Detect which cell encompasses the target text, then output its [X, Y] center coordinate. 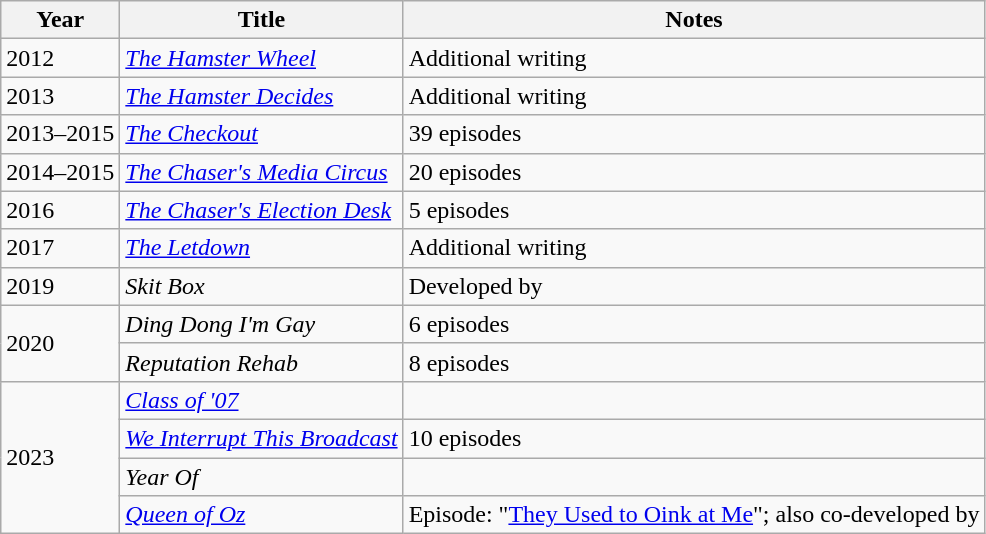
Episode: "They Used to Oink at Me"; also co-developed by [694, 515]
20 episodes [694, 172]
2013–2015 [60, 134]
Skit Box [262, 286]
2017 [60, 248]
The Checkout [262, 134]
2014–2015 [60, 172]
Reputation Rehab [262, 362]
Class of '07 [262, 400]
We Interrupt This Broadcast [262, 438]
The Letdown [262, 248]
6 episodes [694, 324]
2013 [60, 96]
2020 [60, 343]
2023 [60, 457]
Ding Dong I'm Gay [262, 324]
5 episodes [694, 210]
Notes [694, 20]
8 episodes [694, 362]
2016 [60, 210]
Year [60, 20]
2019 [60, 286]
Title [262, 20]
2012 [60, 58]
Developed by [694, 286]
39 episodes [694, 134]
10 episodes [694, 438]
The Chaser's Media Circus [262, 172]
Year Of [262, 477]
The Chaser's Election Desk [262, 210]
Queen of Oz [262, 515]
The Hamster Wheel [262, 58]
The Hamster Decides [262, 96]
